Extract the (x, y) coordinate from the center of the cell holding the provided text.  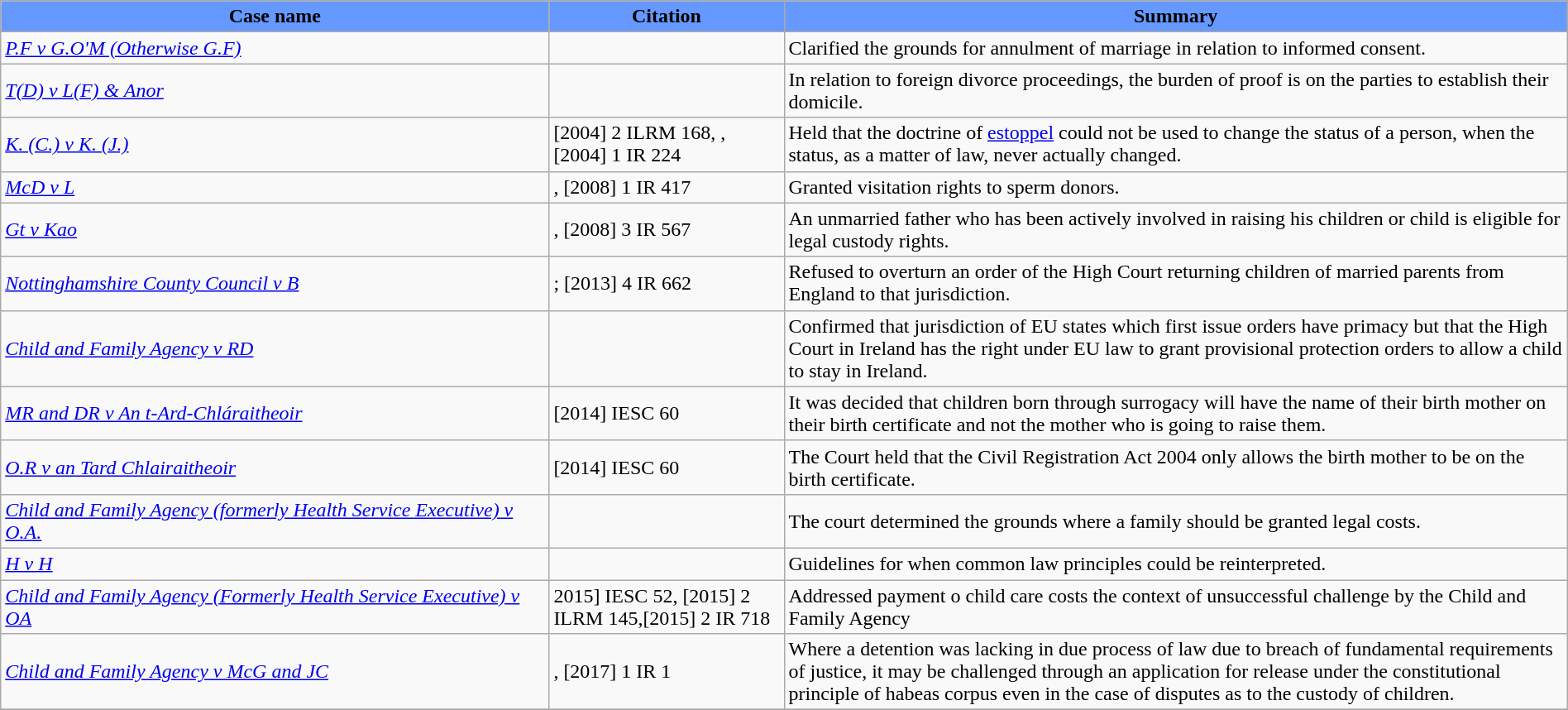
Child and Family Agency v McG and JC (275, 672)
Gt v Kao (275, 230)
O.R v an Tard Chlairaitheoir (275, 467)
Guidelines for when common law principles could be reinterpreted. (1176, 564)
Granted visitation rights to sperm donors. (1176, 187)
, [2008] 3 IR 567 (667, 230)
Held that the doctrine of estoppel could not be used to change the status of a person, when the status, as a matter of law, never actually changed. (1176, 144)
Refused to overturn an order of the High Court returning children of married parents from England to that jurisdiction. (1176, 283)
Nottinghamshire County Council v B (275, 283)
Summary (1176, 17)
Citation (667, 17)
Child and Family Agency (Formerly Health Service Executive) v OA (275, 606)
In relation to foreign divorce proceedings, the burden of proof is on the parties to establish their domicile. (1176, 91)
, [2017] 1 IR 1 (667, 672)
Child and Family Agency (formerly Health Service Executive) v O.A. (275, 521)
Case name (275, 17)
McD v L (275, 187)
T(D) v L(F) & Anor (275, 91)
2015] IESC 52, [2015] 2 ILRM 145,[2015] 2 IR 718 (667, 606)
K. (C.) v K. (J.) (275, 144)
, [2008] 1 IR 417 (667, 187)
An unmarried father who has been actively involved in raising his children or child is eligible for legal custody rights. (1176, 230)
P.F v G.O'M (Otherwise G.F) (275, 48)
; [2013] 4 IR 662 (667, 283)
Addressed payment o child care costs the context of unsuccessful challenge by the Child and Family Agency (1176, 606)
H v H (275, 564)
MR and DR v An t-Ard-Chláraitheoir (275, 414)
The court determined the grounds where a family should be granted legal costs. (1176, 521)
The Court held that the Civil Registration Act 2004 only allows the birth mother to be on the birth certificate. (1176, 467)
Child and Family Agency v RD (275, 348)
[2004] 2 ILRM 168, , [2004] 1 IR 224 (667, 144)
Clarified the grounds for annulment of marriage in relation to informed consent. (1176, 48)
